Scan for the cell matching the given text and deliver its [X, Y] coordinate at center. 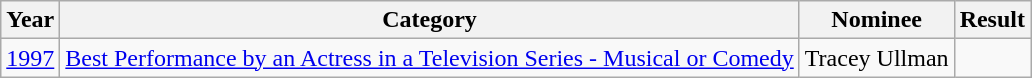
Nominee [876, 20]
Best Performance by an Actress in a Television Series - Musical or Comedy [430, 58]
Category [430, 20]
Result [992, 20]
1997 [30, 58]
Tracey Ullman [876, 58]
Year [30, 20]
